Pinpoint the cell where the given text exists, returning its [X, Y] midpoint coordinate. 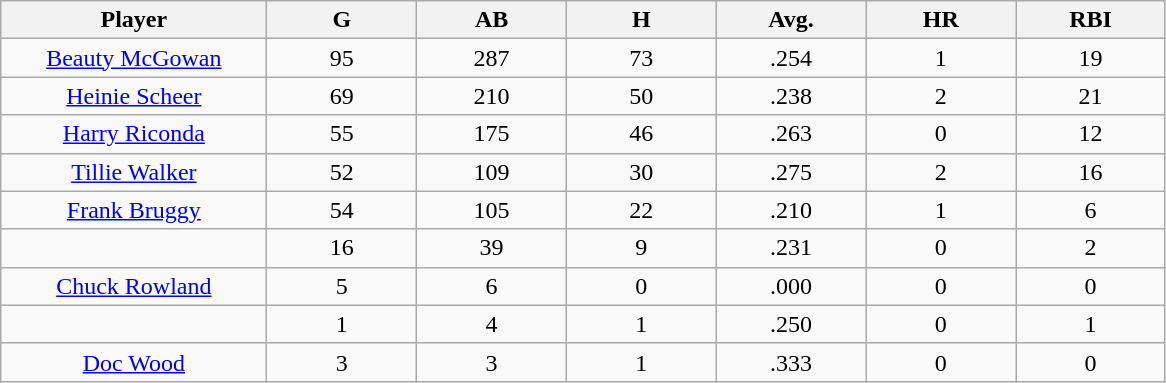
H [641, 20]
73 [641, 58]
Heinie Scheer [134, 96]
46 [641, 134]
210 [492, 96]
.210 [791, 210]
50 [641, 96]
AB [492, 20]
.263 [791, 134]
30 [641, 172]
.254 [791, 58]
.000 [791, 286]
Avg. [791, 20]
Tillie Walker [134, 172]
.275 [791, 172]
Doc Wood [134, 362]
54 [342, 210]
109 [492, 172]
G [342, 20]
9 [641, 248]
55 [342, 134]
69 [342, 96]
105 [492, 210]
287 [492, 58]
95 [342, 58]
22 [641, 210]
4 [492, 324]
Player [134, 20]
175 [492, 134]
19 [1091, 58]
.250 [791, 324]
.333 [791, 362]
Harry Riconda [134, 134]
5 [342, 286]
12 [1091, 134]
Frank Bruggy [134, 210]
21 [1091, 96]
HR [941, 20]
Beauty McGowan [134, 58]
39 [492, 248]
52 [342, 172]
.231 [791, 248]
.238 [791, 96]
RBI [1091, 20]
Chuck Rowland [134, 286]
